Pinpoint the cell where the given text exists, returning its [x, y] midpoint coordinate. 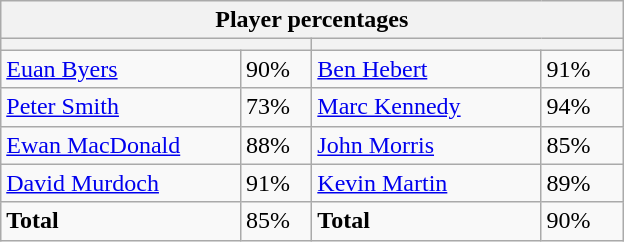
Player percentages [312, 20]
David Murdoch [121, 183]
Peter Smith [121, 107]
Euan Byers [121, 69]
89% [582, 183]
94% [582, 107]
73% [276, 107]
John Morris [426, 145]
Ben Hebert [426, 69]
Ewan MacDonald [121, 145]
Kevin Martin [426, 183]
Marc Kennedy [426, 107]
88% [276, 145]
